Find where the given text appears and provide that cell's center as [X, Y] coordinate. 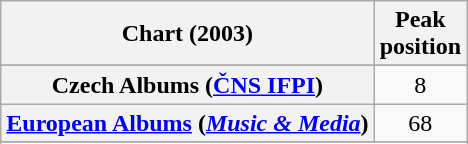
European Albums (Music & Media) [188, 123]
8 [420, 85]
Czech Albums (ČNS IFPI) [188, 85]
68 [420, 123]
Peakposition [420, 34]
Chart (2003) [188, 34]
